Find where the given text appears and provide that cell's center as [x, y] coordinate. 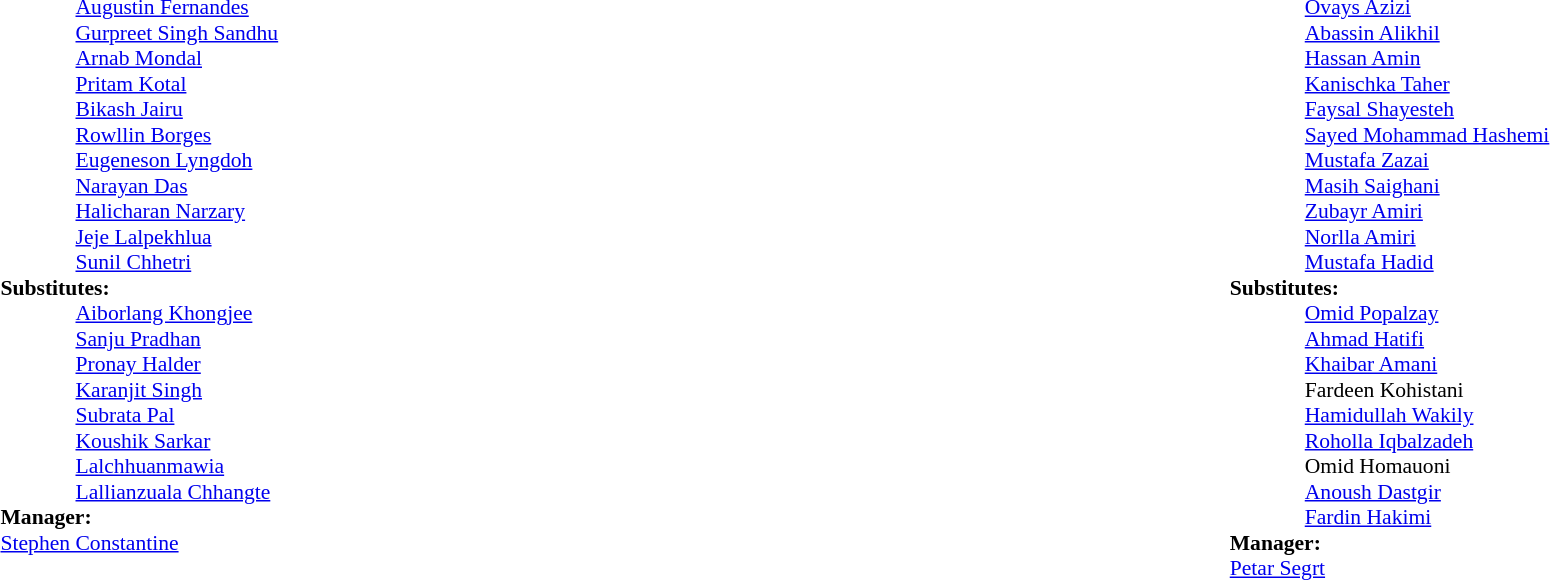
Arnab Mondal [226, 59]
Aiborlang Khongjee [226, 313]
Gurpreet Singh Sandhu [226, 33]
Koushik Sarkar [226, 441]
Bikash Jairu [226, 109]
Halicharan Narzary [226, 211]
Stephen Constantine [188, 543]
Karanjit Singh [226, 390]
Lalchhuanmawia [226, 467]
Pritam Kotal [226, 84]
Sunil Chhetri [226, 263]
Rowllin Borges [226, 135]
Eugeneson Lyngdoh [226, 161]
Jeje Lalpekhlua [226, 237]
Manager: [188, 517]
Substitutes: [188, 288]
Sanju Pradhan [226, 339]
Subrata Pal [226, 415]
Lallianzuala Chhangte [226, 492]
Pronay Halder [226, 365]
Narayan Das [226, 186]
